Capture the cell that displays the provided text and extract its (x, y) central coordinate. 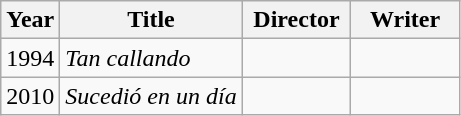
1994 (30, 58)
Year (30, 20)
Director (296, 20)
2010 (30, 96)
Writer (406, 20)
Title (151, 20)
Tan callando (151, 58)
Sucedió en un día (151, 96)
